Output the (X, Y) coordinate of the center of the cell containing the given text.  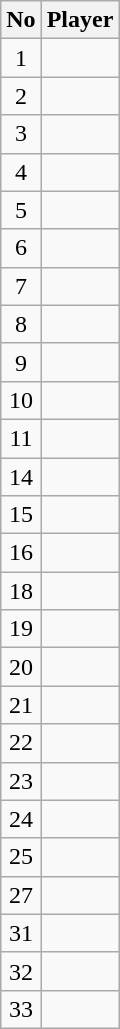
22 (21, 743)
2 (21, 96)
21 (21, 705)
20 (21, 667)
Player (80, 20)
10 (21, 400)
7 (21, 286)
No (21, 20)
15 (21, 515)
11 (21, 438)
4 (21, 172)
27 (21, 895)
31 (21, 933)
16 (21, 553)
19 (21, 629)
9 (21, 362)
5 (21, 210)
3 (21, 134)
8 (21, 324)
24 (21, 819)
1 (21, 58)
33 (21, 1009)
18 (21, 591)
32 (21, 971)
6 (21, 248)
25 (21, 857)
23 (21, 781)
14 (21, 477)
